Detect which cell encompasses the target text, then output its (x, y) center coordinate. 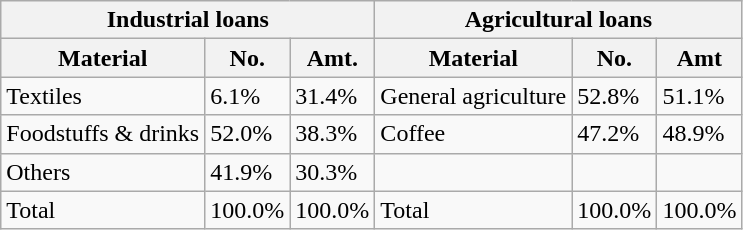
31.4% (332, 96)
Foodstuffs & drinks (103, 134)
30.3% (332, 172)
47.2% (614, 134)
48.9% (700, 134)
Coffee (474, 134)
52.8% (614, 96)
51.1% (700, 96)
38.3% (332, 134)
41.9% (248, 172)
Textiles (103, 96)
Amt (700, 58)
6.1% (248, 96)
Agricultural loans (558, 20)
Amt. (332, 58)
General agriculture (474, 96)
Industrial loans (188, 20)
52.0% (248, 134)
Others (103, 172)
